Capture the cell that displays the provided text and extract its [x, y] central coordinate. 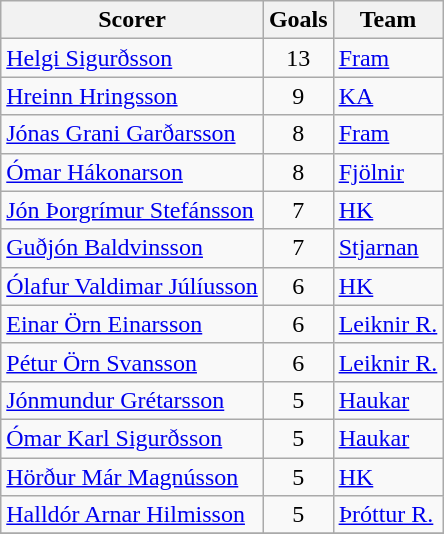
Jón Þorgrímur Stefánsson [132, 210]
Ólafur Valdimar Júlíusson [132, 286]
Pétur Örn Svansson [132, 362]
Goals [298, 20]
Halldór Arnar Hilmisson [132, 515]
Guðjón Baldvinsson [132, 248]
Scorer [132, 20]
Ómar Hákonarson [132, 172]
Jónmundur Grétarsson [132, 400]
Hörður Már Magnússon [132, 477]
Jónas Grani Garðarsson [132, 134]
Hreinn Hringsson [132, 96]
KA [388, 96]
Helgi Sigurðsson [132, 58]
13 [298, 58]
Fjölnir [388, 172]
Einar Örn Einarsson [132, 324]
Stjarnan [388, 248]
Team [388, 20]
9 [298, 96]
Ómar Karl Sigurðsson [132, 438]
Þróttur R. [388, 515]
